Determine the (x, y) coordinate at the center of the cell enclosing the given text.  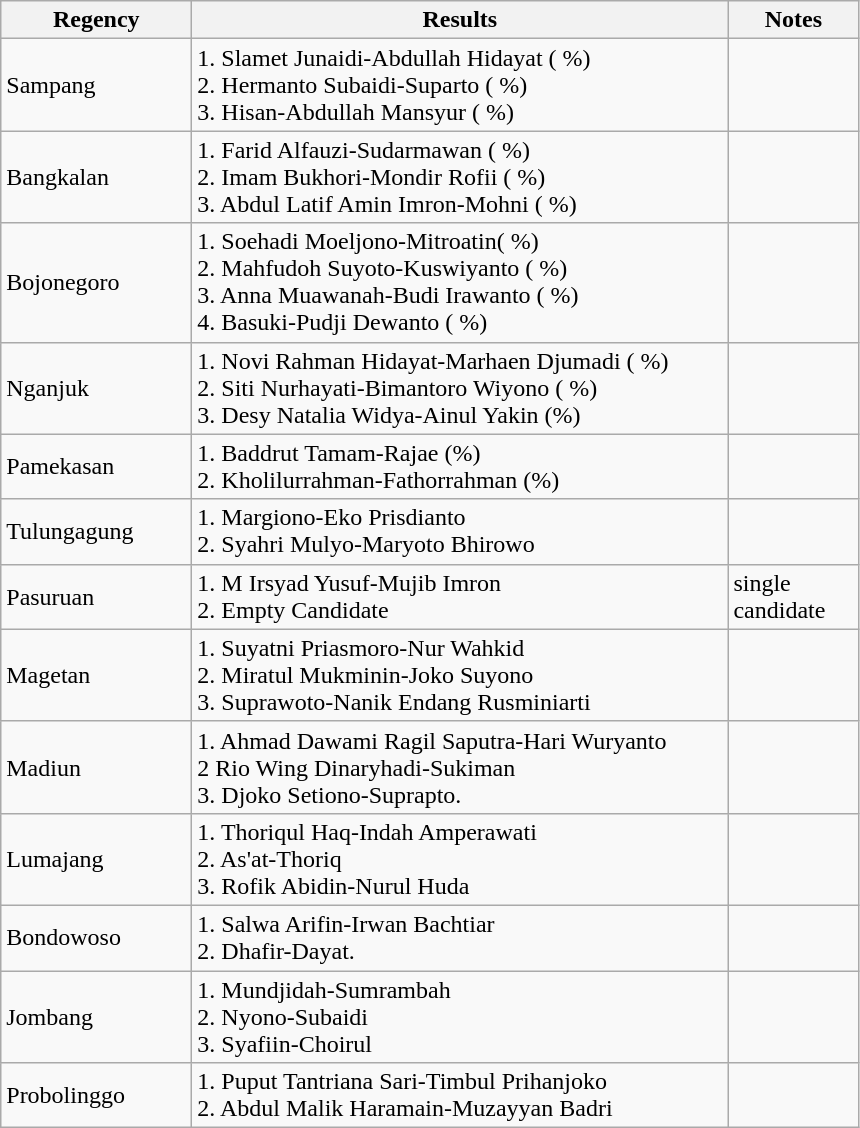
1. Suyatni Priasmoro-Nur Wahkid2. Miratul Mukminin-Joko Suyono3. Suprawoto-Nanik Endang Rusminiarti (460, 675)
Probolinggo (96, 1096)
Regency (96, 20)
Lumajang (96, 859)
1. Puput Tantriana Sari-Timbul Prihanjoko2. Abdul Malik Haramain-Muzayyan Badri (460, 1096)
Tulungagung (96, 532)
1. Soehadi Moeljono-Mitroatin( %)2. Mahfudoh Suyoto-Kuswiyanto ( %)3. Anna Muawanah-Budi Irawanto ( %) 4. Basuki-Pudji Dewanto ( %) (460, 282)
Madiun (96, 767)
Nganjuk (96, 388)
Notes (794, 20)
1. Salwa Arifin-Irwan Bachtiar2. Dhafir-Dayat. (460, 938)
1. Ahmad Dawami Ragil Saputra-Hari Wuryanto2 Rio Wing Dinaryhadi-Sukiman3. Djoko Setiono-Suprapto. (460, 767)
Sampang (96, 85)
1. Baddrut Tamam-Rajae (%)2. Kholilurrahman-Fathorrahman (%) (460, 466)
1. Novi Rahman Hidayat-Marhaen Djumadi ( %)2. Siti Nurhayati-Bimantoro Wiyono ( %)3. Desy Natalia Widya-Ainul Yakin (%) (460, 388)
Jombang (96, 1016)
Pasuruan (96, 596)
1. Slamet Junaidi-Abdullah Hidayat ( %)2. Hermanto Subaidi-Suparto ( %)3. Hisan-Abdullah Mansyur ( %) (460, 85)
Bojonegoro (96, 282)
Pamekasan (96, 466)
Magetan (96, 675)
1. Margiono-Eko Prisdianto2. Syahri Mulyo-Maryoto Bhirowo (460, 532)
Results (460, 20)
Bangkalan (96, 177)
1. Thoriqul Haq-Indah Amperawati2. As'at-Thoriq3. Rofik Abidin-Nurul Huda (460, 859)
1. M Irsyad Yusuf-Mujib Imron2. Empty Candidate (460, 596)
single candidate (794, 596)
Bondowoso (96, 938)
1. Farid Alfauzi-Sudarmawan ( %)2. Imam Bukhori-Mondir Rofii ( %)3. Abdul Latif Amin Imron-Mohni ( %) (460, 177)
1. Mundjidah-Sumrambah2. Nyono-Subaidi3. Syafiin-Choirul (460, 1016)
